Find where the given text appears and provide that cell's center as [X, Y] coordinate. 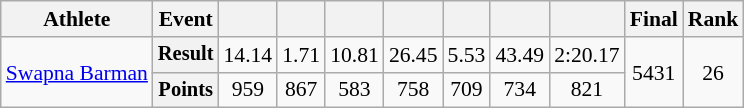
Result [186, 55]
Swapna Barman [77, 72]
821 [586, 90]
14.14 [248, 55]
5.53 [467, 55]
758 [414, 90]
5431 [654, 72]
10.81 [354, 55]
2:20.17 [586, 55]
43.49 [520, 55]
26.45 [414, 55]
583 [354, 90]
1.71 [301, 55]
709 [467, 90]
26 [714, 72]
Points [186, 90]
734 [520, 90]
959 [248, 90]
Final [654, 19]
Event [186, 19]
Rank [714, 19]
867 [301, 90]
Athlete [77, 19]
